Search for the cell housing the specified text and yield its (X, Y) center coordinate. 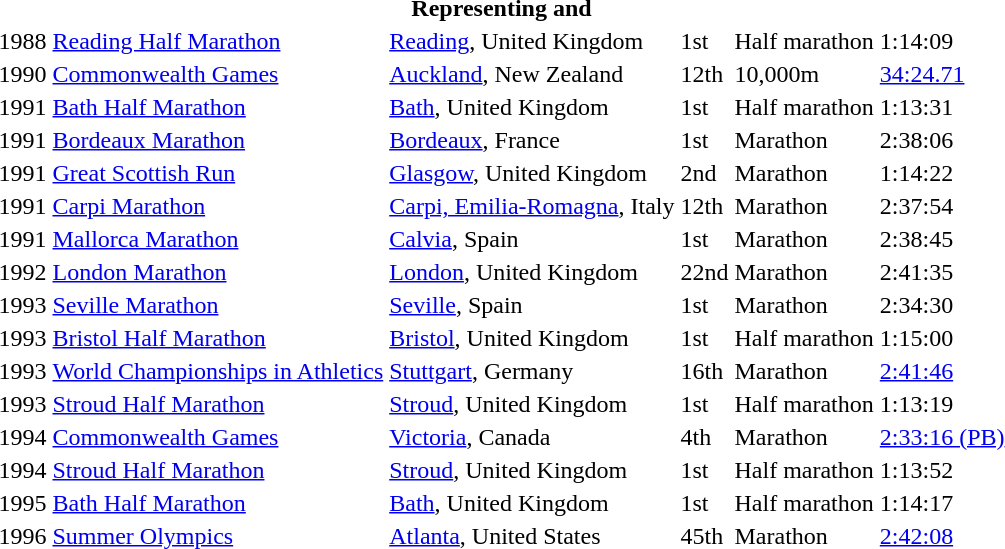
Calvia, Spain (532, 239)
Victoria, Canada (532, 437)
4th (704, 437)
Auckland, New Zealand (532, 74)
Bristol, United Kingdom (532, 338)
Carpi Marathon (218, 206)
Seville, Spain (532, 305)
Seville Marathon (218, 305)
Mallorca Marathon (218, 239)
Stuttgart, Germany (532, 371)
10,000m (804, 74)
Glasgow, United Kingdom (532, 173)
22nd (704, 272)
2nd (704, 173)
Reading Half Marathon (218, 41)
Great Scottish Run (218, 173)
London, United Kingdom (532, 272)
16th (704, 371)
Reading, United Kingdom (532, 41)
London Marathon (218, 272)
Bristol Half Marathon (218, 338)
World Championships in Athletics (218, 371)
Bordeaux Marathon (218, 140)
Bordeaux, France (532, 140)
Carpi, Emilia-Romagna, Italy (532, 206)
